Provide the [x, y] coordinate of the cell's center where the given text is located.  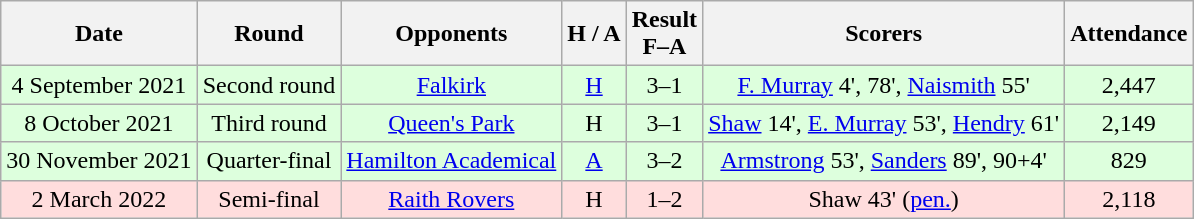
Queen's Park [452, 123]
Shaw 43' (pen.) [884, 199]
4 September 2021 [99, 85]
A [594, 161]
2,149 [1129, 123]
Third round [269, 123]
Shaw 14', E. Murray 53', Hendry 61' [884, 123]
H / A [594, 34]
2 March 2022 [99, 199]
829 [1129, 161]
Hamilton Academical [452, 161]
2,118 [1129, 199]
2,447 [1129, 85]
1–2 [664, 199]
Raith Rovers [452, 199]
F. Murray 4', 78', Naismith 55' [884, 85]
Round [269, 34]
3–2 [664, 161]
Date [99, 34]
Scorers [884, 34]
ResultF–A [664, 34]
Semi-final [269, 199]
Falkirk [452, 85]
30 November 2021 [99, 161]
Opponents [452, 34]
Attendance [1129, 34]
Second round [269, 85]
Armstrong 53', Sanders 89', 90+4' [884, 161]
8 October 2021 [99, 123]
Quarter-final [269, 161]
